Return (X, Y) of the center of cell containing provided text 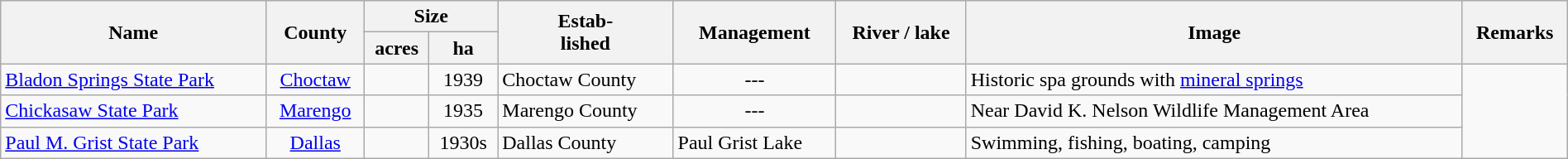
Paul M. Grist State Park (134, 142)
1939 (463, 79)
Dallas (316, 142)
ha (463, 48)
Near David K. Nelson Wildlife Management Area (1214, 111)
Estab- lished (586, 32)
Name (134, 32)
Remarks (1515, 32)
Bladon Springs State Park (134, 79)
Size (432, 17)
Management (754, 32)
Dallas County (586, 142)
Historic spa grounds with mineral springs (1214, 79)
Paul Grist Lake (754, 142)
Choctaw (316, 79)
Marengo County (586, 111)
Swimming, fishing, boating, camping (1214, 142)
Marengo (316, 111)
River / lake (901, 32)
County (316, 32)
Image (1214, 32)
acres (397, 48)
1935 (463, 111)
Chickasaw State Park (134, 111)
Choctaw County (586, 79)
1930s (463, 142)
